Return [x, y] of the center of cell containing provided text 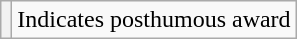
Indicates posthumous award [154, 20]
